Pinpoint the cell where the given text exists, returning its [X, Y] midpoint coordinate. 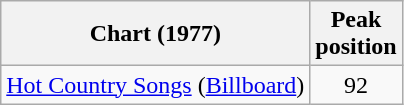
Hot Country Songs (Billboard) [156, 85]
92 [356, 85]
Chart (1977) [156, 34]
Peakposition [356, 34]
